From the cell containing the given text, extract its center point as [x, y] coordinate. 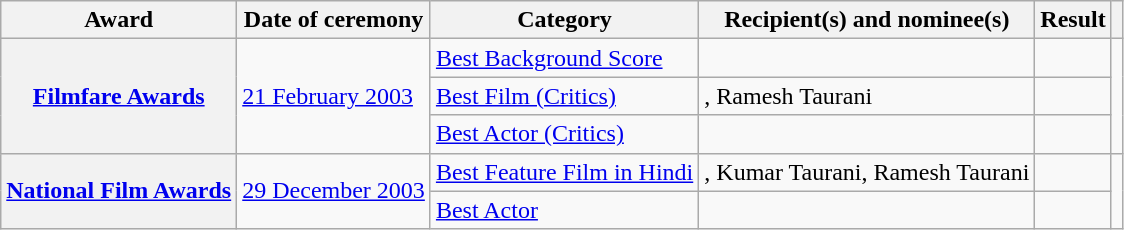
Best Feature Film in Hindi [564, 172]
Date of ceremony [334, 20]
Best Background Score [564, 58]
National Film Awards [119, 191]
Best Actor [564, 210]
Recipient(s) and nominee(s) [867, 20]
Filmfare Awards [119, 96]
Award [119, 20]
Best Actor (Critics) [564, 134]
Result [1073, 20]
29 December 2003 [334, 191]
, Ramesh Taurani [867, 96]
Category [564, 20]
21 February 2003 [334, 96]
Best Film (Critics) [564, 96]
, Kumar Taurani, Ramesh Taurani [867, 172]
